Find where the given text appears and provide that cell's center as [x, y] coordinate. 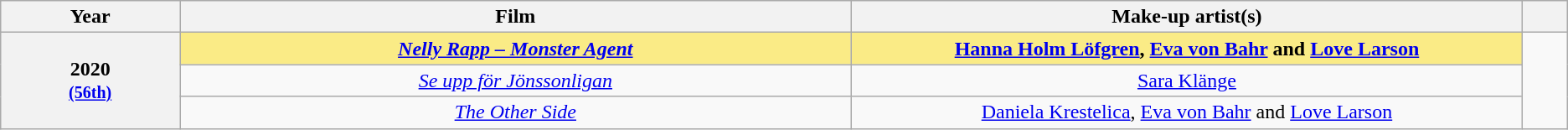
2020(56th) [90, 81]
Year [90, 17]
Daniela Krestelica, Eva von Bahr and Love Larson [1187, 112]
The Other Side [515, 112]
Sara Klänge [1187, 81]
Make-up artist(s) [1187, 17]
Nelly Rapp – Monster Agent [515, 49]
Film [515, 17]
Hanna Holm Löfgren, Eva von Bahr and Love Larson [1187, 49]
Se upp för Jönssonligan [515, 81]
